Scan for the cell matching the given text and deliver its (x, y) coordinate at center. 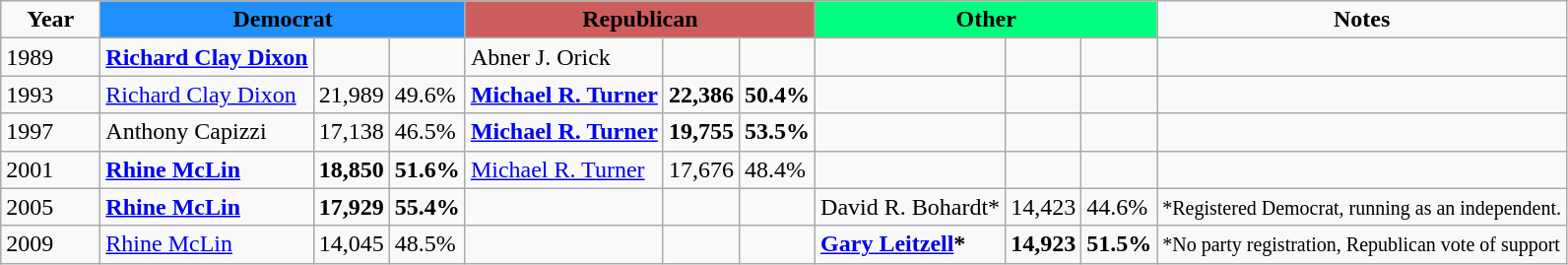
1989 (51, 57)
19,755 (701, 132)
48.5% (427, 244)
David R. Bohardt* (910, 207)
*No party registration, Republican vote of support (1362, 244)
14,923 (1044, 244)
51.5% (1119, 244)
48.4% (776, 169)
Republican (640, 20)
14,045 (351, 244)
44.6% (1119, 207)
46.5% (427, 132)
*Registered Democrat, running as an independent. (1362, 207)
Year (51, 20)
51.6% (427, 169)
Other (987, 20)
17,676 (701, 169)
Abner J. Orick (563, 57)
Democrat (284, 20)
2001 (51, 169)
49.6% (427, 95)
50.4% (776, 95)
1993 (51, 95)
Anthony Capizzi (207, 132)
Notes (1362, 20)
22,386 (701, 95)
Gary Leitzell* (910, 244)
18,850 (351, 169)
21,989 (351, 95)
17,929 (351, 207)
53.5% (776, 132)
2009 (51, 244)
55.4% (427, 207)
17,138 (351, 132)
1997 (51, 132)
14,423 (1044, 207)
2005 (51, 207)
